For the text-containing cell, return its midpoint in [x, y] coordinate format. 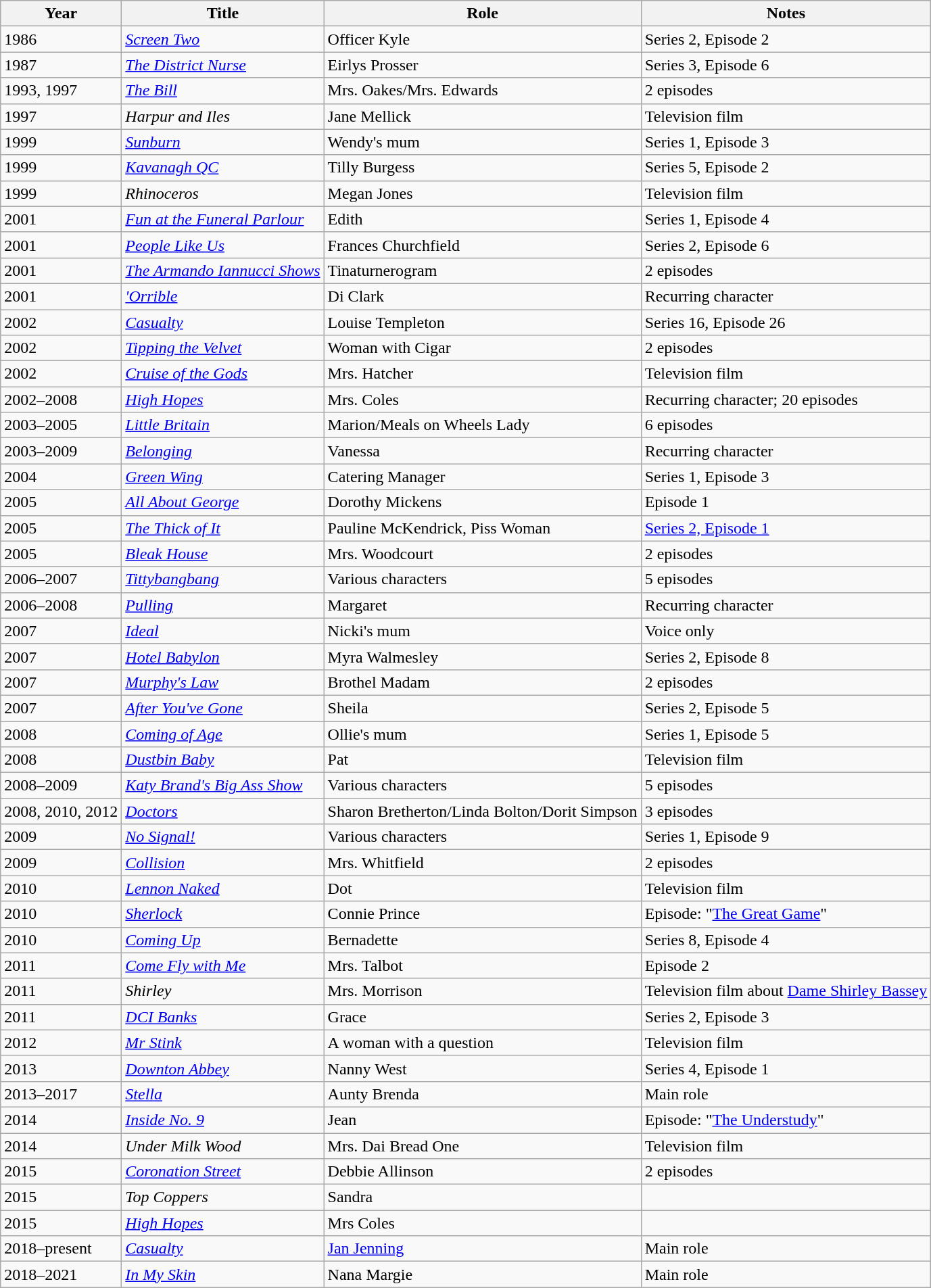
Murphy's Law [223, 682]
Kavanagh QC [223, 168]
Sherlock [223, 914]
All About George [223, 502]
Eirlys Prosser [483, 65]
A woman with a question [483, 1043]
Top Coppers [223, 1197]
Series 16, Episode 26 [786, 323]
Lennon Naked [223, 888]
After You've Gone [223, 708]
Fun at the Funeral Parlour [223, 219]
Dot [483, 888]
Edith [483, 219]
Tilly Burgess [483, 168]
2012 [61, 1043]
2002–2008 [61, 400]
Mrs. Whitfield [483, 863]
1986 [61, 39]
Pat [483, 760]
Mrs. Oakes/Mrs. Edwards [483, 91]
1987 [61, 65]
Katy Brand's Big Ass Show [223, 786]
Series 2, Episode 2 [786, 39]
2018–present [61, 1249]
Vanessa [483, 451]
Margaret [483, 605]
Marion/Meals on Wheels Lady [483, 425]
2003–2005 [61, 425]
Recurring character; 20 episodes [786, 400]
Connie Prince [483, 914]
Notes [786, 14]
Collision [223, 863]
Series 2, Episode 6 [786, 245]
1997 [61, 116]
In My Skin [223, 1274]
The District Nurse [223, 65]
Year [61, 14]
People Like Us [223, 245]
Belonging [223, 451]
2003–2009 [61, 451]
Series 2, Episode 1 [786, 528]
The Bill [223, 91]
Woman with Cigar [483, 348]
Television film about Dame Shirley Bassey [786, 991]
Series 2, Episode 5 [786, 708]
The Armando Iannucci Shows [223, 270]
Episode: "The Great Game" [786, 914]
Sheila [483, 708]
Dustbin Baby [223, 760]
Bleak House [223, 554]
Series 2, Episode 8 [786, 657]
Mrs Coles [483, 1223]
Officer Kyle [483, 39]
Sunburn [223, 142]
Series 1, Episode 4 [786, 219]
Mrs. Coles [483, 400]
Brothel Madam [483, 682]
Doctors [223, 811]
Stella [223, 1094]
Nicki's mum [483, 631]
'Orrible [223, 296]
Green Wing [223, 477]
Di Clark [483, 296]
Aunty Brenda [483, 1094]
Little Britain [223, 425]
Ideal [223, 631]
Mrs. Dai Bread One [483, 1146]
Dorothy Mickens [483, 502]
Ollie's mum [483, 734]
Rhinoceros [223, 193]
Tittybangbang [223, 579]
DCI Banks [223, 1017]
2006–2007 [61, 579]
2004 [61, 477]
Series 8, Episode 4 [786, 940]
Megan Jones [483, 193]
Wendy's mum [483, 142]
Role [483, 14]
Nanny West [483, 1068]
Debbie Allinson [483, 1172]
Harpur and Iles [223, 116]
Tinaturnerogram [483, 270]
Grace [483, 1017]
2013 [61, 1068]
Mrs. Hatcher [483, 374]
Coming of Age [223, 734]
Voice only [786, 631]
Series 1, Episode 5 [786, 734]
Myra Walmesley [483, 657]
Episode 1 [786, 502]
Mrs. Woodcourt [483, 554]
Downton Abbey [223, 1068]
Episode 2 [786, 965]
2008–2009 [61, 786]
Louise Templeton [483, 323]
Series 1, Episode 9 [786, 837]
Coming Up [223, 940]
2013–2017 [61, 1094]
Shirley [223, 991]
Coronation Street [223, 1172]
Jane Mellick [483, 116]
Inside No. 9 [223, 1120]
Bernadette [483, 940]
Come Fly with Me [223, 965]
1993, 1997 [61, 91]
Under Milk Wood [223, 1146]
Hotel Babylon [223, 657]
2008, 2010, 2012 [61, 811]
Mrs. Talbot [483, 965]
Screen Two [223, 39]
Episode: "The Understudy" [786, 1120]
Series 2, Episode 3 [786, 1017]
Jan Jenning [483, 1249]
Mrs. Morrison [483, 991]
Pauline McKendrick, Piss Woman [483, 528]
Sharon Bretherton/Linda Bolton/Dorit Simpson [483, 811]
Tipping the Velvet [223, 348]
Series 3, Episode 6 [786, 65]
3 episodes [786, 811]
Title [223, 14]
Series 4, Episode 1 [786, 1068]
Nana Margie [483, 1274]
2006–2008 [61, 605]
Pulling [223, 605]
Cruise of the Gods [223, 374]
Mr Stink [223, 1043]
6 episodes [786, 425]
The Thick of It [223, 528]
Sandra [483, 1197]
Frances Churchfield [483, 245]
Series 5, Episode 2 [786, 168]
Catering Manager [483, 477]
Jean [483, 1120]
2018–2021 [61, 1274]
No Signal! [223, 837]
